Determine the (X, Y) coordinate at the center of the cell enclosing the given text.  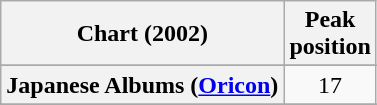
Peakposition (330, 34)
Chart (2002) (142, 34)
Japanese Albums (Oricon) (142, 85)
17 (330, 85)
